Scan for the cell matching the given text and deliver its (X, Y) coordinate at center. 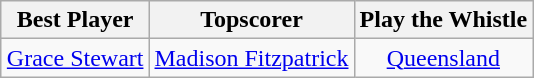
Grace Stewart (75, 58)
Madison Fitzpatrick (252, 58)
Topscorer (252, 20)
Queensland (444, 58)
Play the Whistle (444, 20)
Best Player (75, 20)
